Scan for the cell matching the given text and deliver its [X, Y] coordinate at center. 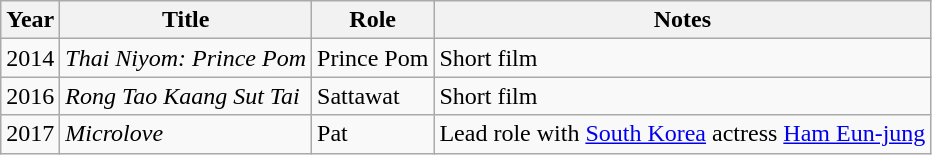
2016 [30, 96]
Microlove [186, 134]
Role [373, 20]
Year [30, 20]
2014 [30, 58]
Rong Tao Kaang Sut Tai [186, 96]
Notes [682, 20]
Lead role with South Korea actress Ham Eun-jung [682, 134]
Title [186, 20]
2017 [30, 134]
Prince Pom [373, 58]
Pat [373, 134]
Thai Niyom: Prince Pom [186, 58]
Sattawat [373, 96]
